Return [X, Y] of the center of cell containing provided text 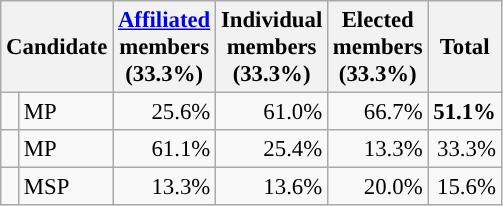
25.4% [272, 149]
Individual members (33.3%) [272, 47]
Total [464, 47]
Candidate [57, 47]
Affiliated members (33.3%) [164, 47]
51.1% [464, 112]
61.1% [164, 149]
33.3% [464, 149]
61.0% [272, 112]
25.6% [164, 112]
MSP [65, 187]
15.6% [464, 187]
66.7% [378, 112]
Elected members (33.3%) [378, 47]
20.0% [378, 187]
13.6% [272, 187]
